Detect which cell encompasses the target text, then output its [X, Y] center coordinate. 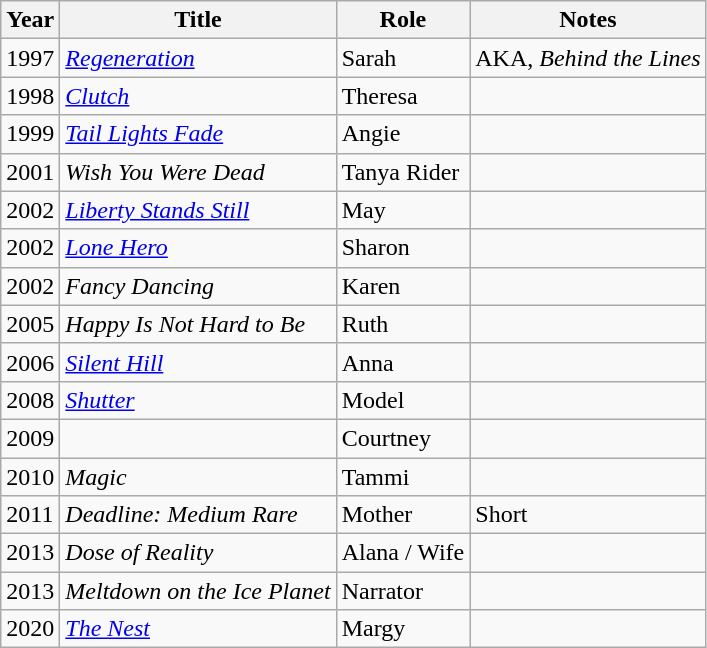
Tammi [403, 477]
Model [403, 400]
Dose of Reality [198, 553]
May [403, 210]
Clutch [198, 96]
AKA, Behind the Lines [588, 58]
Mother [403, 515]
1999 [30, 134]
Silent Hill [198, 362]
2005 [30, 324]
2020 [30, 629]
Wish You Were Dead [198, 172]
Margy [403, 629]
Meltdown on the Ice Planet [198, 591]
Magic [198, 477]
2008 [30, 400]
2001 [30, 172]
Narrator [403, 591]
Year [30, 20]
Lone Hero [198, 248]
Liberty Stands Still [198, 210]
Karen [403, 286]
Regeneration [198, 58]
The Nest [198, 629]
Sharon [403, 248]
Tanya Rider [403, 172]
2006 [30, 362]
Happy Is Not Hard to Be [198, 324]
Sarah [403, 58]
Tail Lights Fade [198, 134]
Theresa [403, 96]
1998 [30, 96]
Role [403, 20]
2009 [30, 438]
Title [198, 20]
Shutter [198, 400]
Courtney [403, 438]
Fancy Dancing [198, 286]
1997 [30, 58]
Short [588, 515]
Deadline: Medium Rare [198, 515]
2010 [30, 477]
Ruth [403, 324]
Alana / Wife [403, 553]
Anna [403, 362]
2011 [30, 515]
Angie [403, 134]
Notes [588, 20]
